Extract the (x, y) coordinate from the center of the cell holding the provided text.  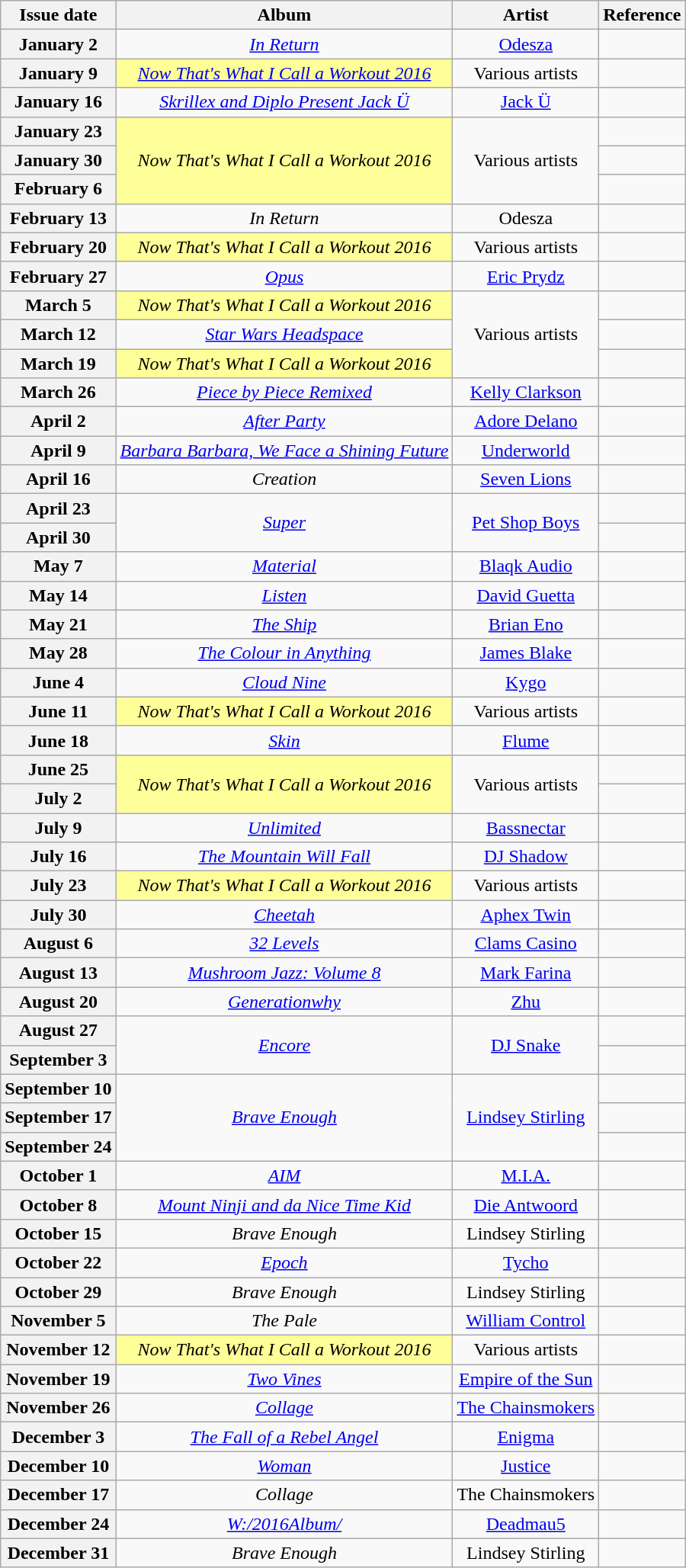
Jack Ü (526, 102)
October 8 (58, 1204)
September 3 (58, 1060)
DJ Snake (526, 1045)
Tycho (526, 1262)
September 10 (58, 1089)
Eric Prydz (526, 276)
Clams Casino (526, 944)
Empire of the Sun (526, 1379)
February 6 (58, 189)
December 31 (58, 1553)
August 20 (58, 1002)
Blaqk Audio (526, 566)
M.I.A. (526, 1175)
July 30 (58, 915)
DJ Shadow (526, 857)
Adore Delano (526, 422)
Generationwhy (284, 1002)
The Colour in Anything (284, 653)
Seven Lions (526, 479)
Flume (526, 740)
Issue date (58, 15)
April 23 (58, 508)
Enigma (526, 1437)
Mount Ninji and da Nice Time Kid (284, 1204)
February 13 (58, 218)
After Party (284, 422)
Reference (642, 15)
October 29 (58, 1292)
The Ship (284, 624)
Skrillex and Diplo Present Jack Ü (284, 102)
Super (284, 523)
Brian Eno (526, 624)
William Control (526, 1321)
Opus (284, 276)
Epoch (284, 1262)
David Guetta (526, 595)
May 28 (58, 653)
January 16 (58, 102)
September 24 (58, 1146)
Barbara Barbara, We Face a Shining Future (284, 451)
March 12 (58, 334)
Bassnectar (526, 827)
Deadmau5 (526, 1524)
The Pale (284, 1321)
Cloud Nine (284, 682)
October 1 (58, 1175)
Die Antwoord (526, 1204)
Kygo (526, 682)
November 26 (58, 1408)
June 11 (58, 711)
May 7 (58, 566)
Material (284, 566)
December 24 (58, 1524)
Star Wars Headspace (284, 334)
August 6 (58, 944)
32 Levels (284, 944)
April 16 (58, 479)
March 26 (58, 393)
September 17 (58, 1117)
February 20 (58, 247)
Artist (526, 15)
Creation (284, 479)
August 13 (58, 973)
Kelly Clarkson (526, 393)
Justice (526, 1466)
Mushroom Jazz: Volume 8 (284, 973)
Underworld (526, 451)
August 27 (58, 1031)
Mark Farina (526, 973)
February 27 (58, 276)
January 23 (58, 131)
December 17 (58, 1495)
November 12 (58, 1350)
January 2 (58, 44)
May 21 (58, 624)
Album (284, 15)
Aphex Twin (526, 915)
Two Vines (284, 1379)
Listen (284, 595)
The Fall of a Rebel Angel (284, 1437)
November 5 (58, 1321)
W:/2016Album/ (284, 1524)
June 18 (58, 740)
April 2 (58, 422)
Encore (284, 1045)
Pet Shop Boys (526, 523)
June 25 (58, 769)
October 22 (58, 1262)
December 3 (58, 1437)
April 9 (58, 451)
Piece by Piece Remixed (284, 393)
April 30 (58, 537)
July 2 (58, 798)
July 16 (58, 857)
Cheetah (284, 915)
Skin (284, 740)
AIM (284, 1175)
November 19 (58, 1379)
June 4 (58, 682)
December 10 (58, 1466)
January 9 (58, 73)
Unlimited (284, 827)
May 14 (58, 595)
The Mountain Will Fall (284, 857)
March 19 (58, 364)
July 23 (58, 886)
James Blake (526, 653)
October 15 (58, 1233)
Woman (284, 1466)
March 5 (58, 305)
Zhu (526, 1002)
January 30 (58, 160)
July 9 (58, 827)
